Detect which cell encompasses the target text, then output its [x, y] center coordinate. 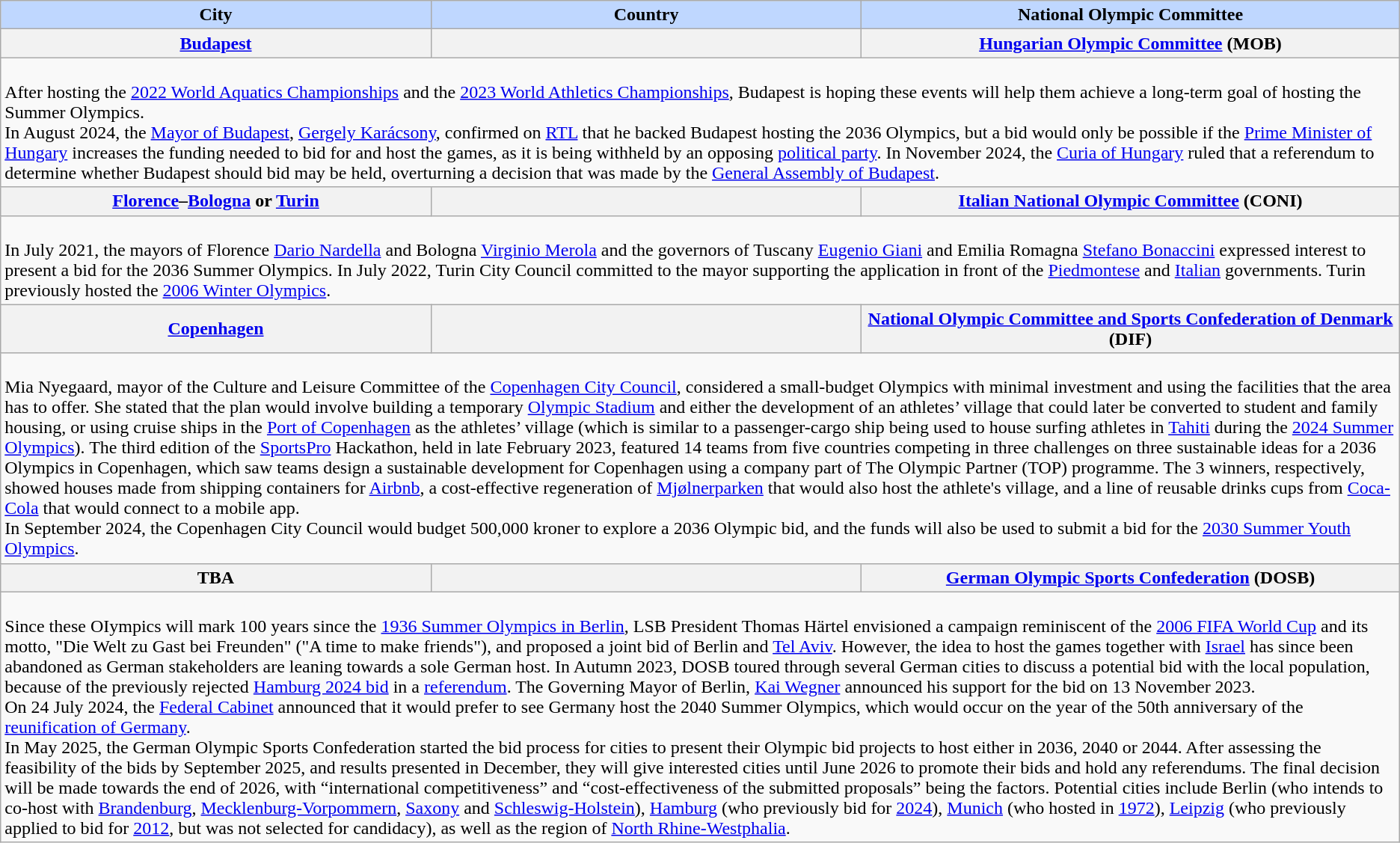
TBA [216, 577]
Country [646, 15]
National Olympic Committee [1131, 15]
Copenhagen [216, 329]
Budapest [216, 43]
Hungarian Olympic Committee (MOB) [1131, 43]
National Olympic Committee and Sports Confederation of Denmark (DIF) [1131, 329]
German Olympic Sports Confederation (DOSB) [1131, 577]
City [216, 15]
Florence–Bologna or Turin [216, 201]
Italian National Olympic Committee (CONI) [1131, 201]
